Extract the (x, y) coordinate from the center of the cell holding the provided text.  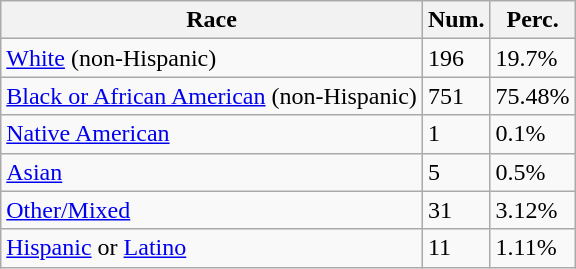
75.48% (532, 96)
Asian (212, 172)
Black or African American (non-Hispanic) (212, 96)
1 (456, 134)
White (non-Hispanic) (212, 58)
5 (456, 172)
3.12% (532, 210)
Race (212, 20)
Native American (212, 134)
11 (456, 248)
196 (456, 58)
31 (456, 210)
751 (456, 96)
1.11% (532, 248)
0.5% (532, 172)
Perc. (532, 20)
Hispanic or Latino (212, 248)
Num. (456, 20)
Other/Mixed (212, 210)
19.7% (532, 58)
0.1% (532, 134)
